Output the (x, y) coordinate of the center of the cell containing the given text.  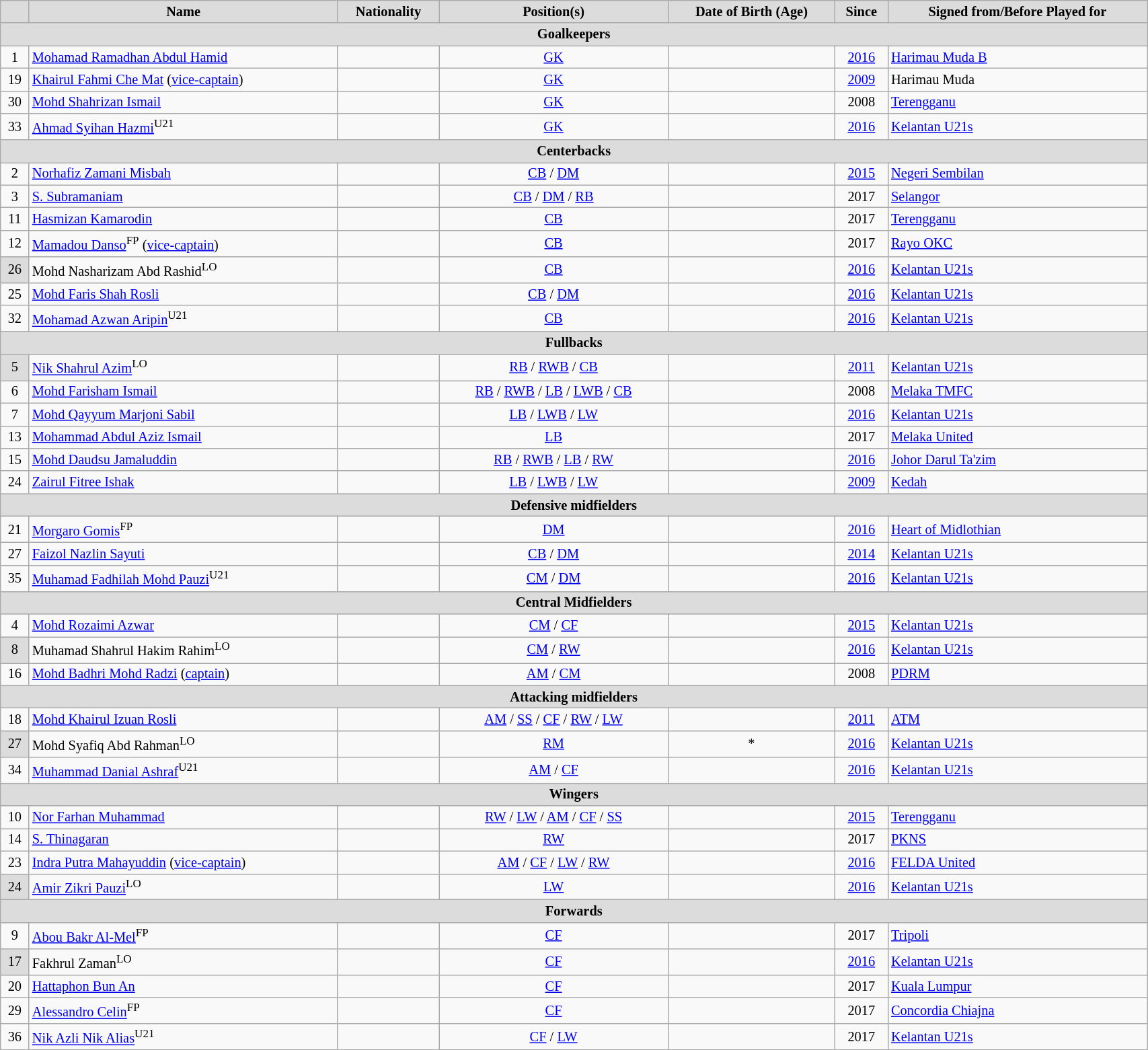
Mohd Rozaimi Azwar (183, 625)
Mohd Shahrizan Ismail (183, 102)
32 (15, 319)
10 (15, 817)
FELDA United (1017, 862)
RW / LW / AM / CF / SS (554, 817)
Name (183, 11)
Fakhrul ZamanLO (183, 962)
CM / CF (554, 625)
DM (554, 529)
Johor Darul Ta'zim (1017, 459)
RM (554, 744)
4 (15, 625)
Fullbacks (574, 343)
Kedah (1017, 482)
ATM (1017, 719)
20 (15, 986)
Mohd Badhri Mohd Radzi (captain) (183, 674)
Amir Zikri PauziLO (183, 887)
Harimau Muda B (1017, 57)
12 (15, 243)
Signed from/Before Played for (1017, 11)
Hasmizan Kamarodin (183, 219)
16 (15, 674)
Abou Bakr Al-MelFP (183, 935)
Central Midfielders (574, 603)
11 (15, 219)
Since (861, 11)
17 (15, 962)
Nor Farhan Muhammad (183, 817)
25 (15, 294)
LB (554, 437)
34 (15, 770)
Muhamad Fadhilah Mohd PauziU21 (183, 578)
Mohd Khairul Izuan Rosli (183, 719)
Norhafiz Zamani Misbah (183, 174)
Melaka TMFC (1017, 391)
Wingers (574, 794)
Rayo OKC (1017, 243)
Concordia Chiajna (1017, 1010)
18 (15, 719)
* (751, 744)
Defensive midfielders (574, 505)
AM / CF / LW / RW (554, 862)
Melaka United (1017, 437)
AM / CF (554, 770)
Mohd Faris Shah Rosli (183, 294)
33 (15, 126)
2 (15, 174)
CM / RW (554, 650)
RB / RWB / LB / LWB / CB (554, 391)
Faizol Nazlin Sayuti (183, 554)
Goalkeepers (574, 34)
Mohd Farisham Ismail (183, 391)
21 (15, 529)
8 (15, 650)
23 (15, 862)
Nationality (388, 11)
Position(s) (554, 11)
14 (15, 839)
13 (15, 437)
Khairul Fahmi Che Mat (vice-captain) (183, 79)
35 (15, 578)
Ahmad Syihan HazmiU21 (183, 126)
CB / DM / RB (554, 196)
Negeri Sembilan (1017, 174)
Mohd Qayyum Marjoni Sabil (183, 414)
Attacking midfielders (574, 697)
PDRM (1017, 674)
7 (15, 414)
6 (15, 391)
36 (15, 1037)
Mohamad Ramadhan Abdul Hamid (183, 57)
Date of Birth (Age) (751, 11)
LW (554, 887)
S. Subramaniam (183, 196)
15 (15, 459)
RW (554, 839)
Forwards (574, 911)
PKNS (1017, 839)
Muhammad Danial AshrafU21 (183, 770)
Morgaro GomisFP (183, 529)
Nik Azli Nik AliasU21 (183, 1037)
Hattaphon Bun An (183, 986)
Kuala Lumpur (1017, 986)
RB / RWB / LB / RW (554, 459)
Selangor (1017, 196)
9 (15, 935)
S. Thinagaran (183, 839)
Zairul Fitree Ishak (183, 482)
Mohd Syafiq Abd RahmanLO (183, 744)
Heart of Midlothian (1017, 529)
Harimau Muda (1017, 79)
Mohd Nasharizam Abd RashidLO (183, 269)
19 (15, 79)
CF / LW (554, 1037)
29 (15, 1010)
CM / DM (554, 578)
Mohamad Azwan AripinU21 (183, 319)
AM / CM (554, 674)
AM / SS / CF / RW / LW (554, 719)
Alessandro CelinFP (183, 1010)
Tripoli (1017, 935)
Mohammad Abdul Aziz Ismail (183, 437)
30 (15, 102)
3 (15, 196)
5 (15, 367)
Centerbacks (574, 151)
Muhamad Shahrul Hakim RahimLO (183, 650)
Mohd Daudsu Jamaluddin (183, 459)
26 (15, 269)
Mamadou DansoFP (vice-captain) (183, 243)
Indra Putra Mahayuddin (vice-captain) (183, 862)
2014 (861, 554)
1 (15, 57)
RB / RWB / CB (554, 367)
Nik Shahrul AzimLO (183, 367)
